Search for the cell housing the specified text and yield its (X, Y) center coordinate. 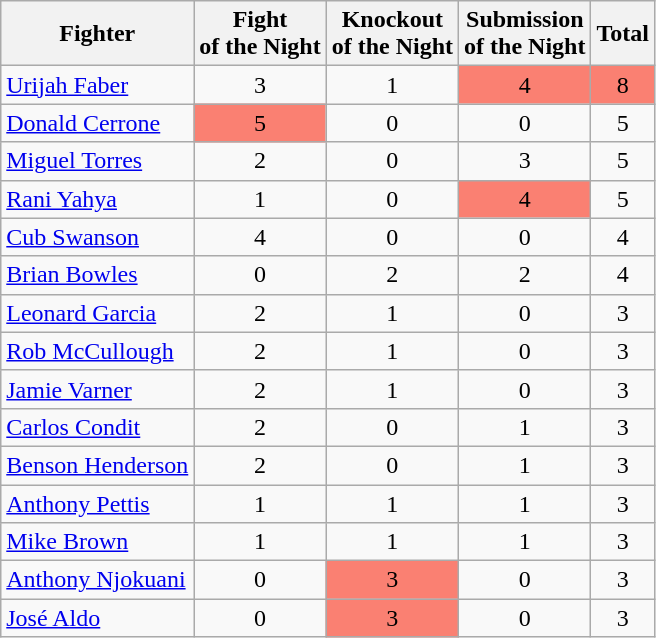
Donald Cerrone (98, 123)
Total (623, 34)
José Aldo (98, 618)
Rob McCullough (98, 351)
Submissionof the Night (525, 34)
Brian Bowles (98, 275)
Miguel Torres (98, 161)
Mike Brown (98, 542)
8 (623, 85)
Cub Swanson (98, 237)
Carlos Condit (98, 427)
Benson Henderson (98, 465)
Leonard Garcia (98, 313)
Anthony Pettis (98, 503)
Rani Yahya (98, 199)
Fightof the Night (260, 34)
Urijah Faber (98, 85)
Fighter (98, 34)
Anthony Njokuani (98, 580)
Jamie Varner (98, 389)
Knockoutof the Night (392, 34)
